Locate the cell with the specified text and output its [X, Y] center coordinate. 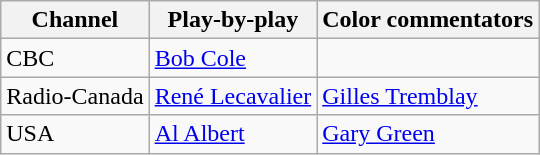
Bob Cole [233, 58]
Color commentators [428, 20]
Gary Green [428, 134]
Gilles Tremblay [428, 96]
Play-by-play [233, 20]
Radio-Canada [75, 96]
USA [75, 134]
Al Albert [233, 134]
Channel [75, 20]
CBC [75, 58]
René Lecavalier [233, 96]
